For the text-containing cell, return its midpoint in [x, y] coordinate format. 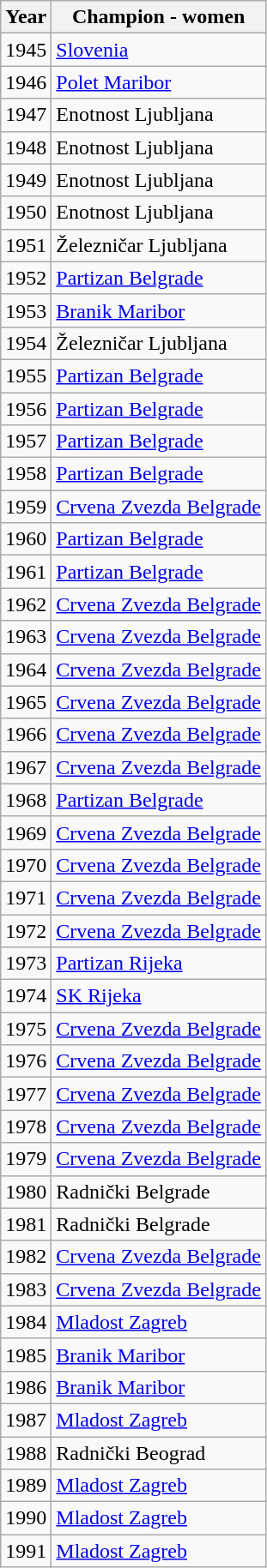
Champion - women [159, 17]
1952 [26, 278]
1954 [26, 343]
1950 [26, 213]
1981 [26, 1224]
1951 [26, 245]
1948 [26, 147]
1978 [26, 1126]
1963 [26, 637]
1988 [26, 1453]
1979 [26, 1159]
1945 [26, 50]
1959 [26, 507]
1974 [26, 996]
1947 [26, 115]
1955 [26, 375]
1970 [26, 865]
1975 [26, 1029]
1958 [26, 474]
1983 [26, 1289]
1977 [26, 1094]
1968 [26, 800]
1971 [26, 898]
1989 [26, 1486]
Slovenia [159, 50]
SK Rijeka [159, 996]
1984 [26, 1322]
1969 [26, 832]
1990 [26, 1518]
1956 [26, 409]
1980 [26, 1192]
1985 [26, 1355]
Year [26, 17]
1949 [26, 180]
1966 [26, 735]
1960 [26, 539]
1991 [26, 1551]
1961 [26, 572]
Partizan Rijeka [159, 964]
1967 [26, 767]
1946 [26, 82]
1957 [26, 442]
1965 [26, 702]
Radnički Beograd [159, 1453]
1953 [26, 310]
1964 [26, 670]
1982 [26, 1257]
1986 [26, 1387]
1976 [26, 1061]
1973 [26, 964]
1972 [26, 930]
1962 [26, 604]
Polet Maribor [159, 82]
1987 [26, 1420]
